Output the [X, Y] coordinate of the center of the cell containing the given text.  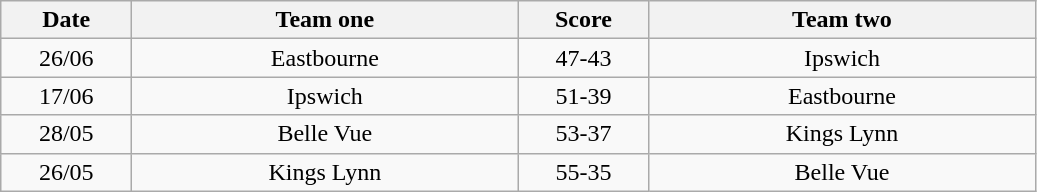
53-37 [584, 134]
Team two [842, 20]
47-43 [584, 58]
26/05 [66, 172]
Team one [325, 20]
26/06 [66, 58]
55-35 [584, 172]
Date [66, 20]
51-39 [584, 96]
17/06 [66, 96]
28/05 [66, 134]
Score [584, 20]
